Extract the (X, Y) coordinate from the center of the cell holding the provided text.  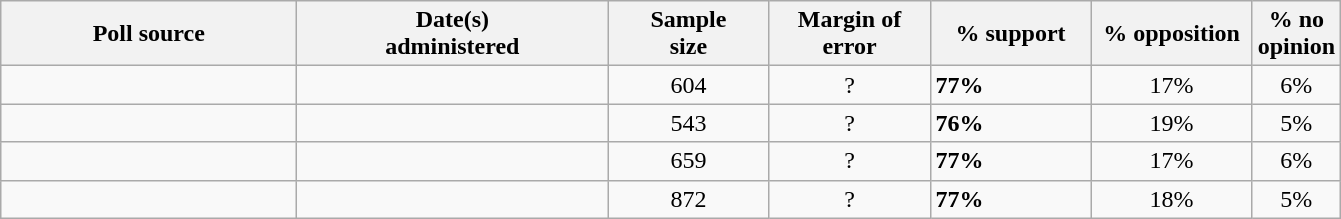
76% (1010, 123)
Samplesize (688, 34)
543 (688, 123)
604 (688, 85)
872 (688, 199)
Poll source (149, 34)
% support (1010, 34)
Margin oferror (850, 34)
659 (688, 161)
19% (1172, 123)
18% (1172, 199)
% no opinion (1296, 34)
Date(s)administered (452, 34)
% opposition (1172, 34)
